Capture the cell that displays the provided text and extract its (X, Y) central coordinate. 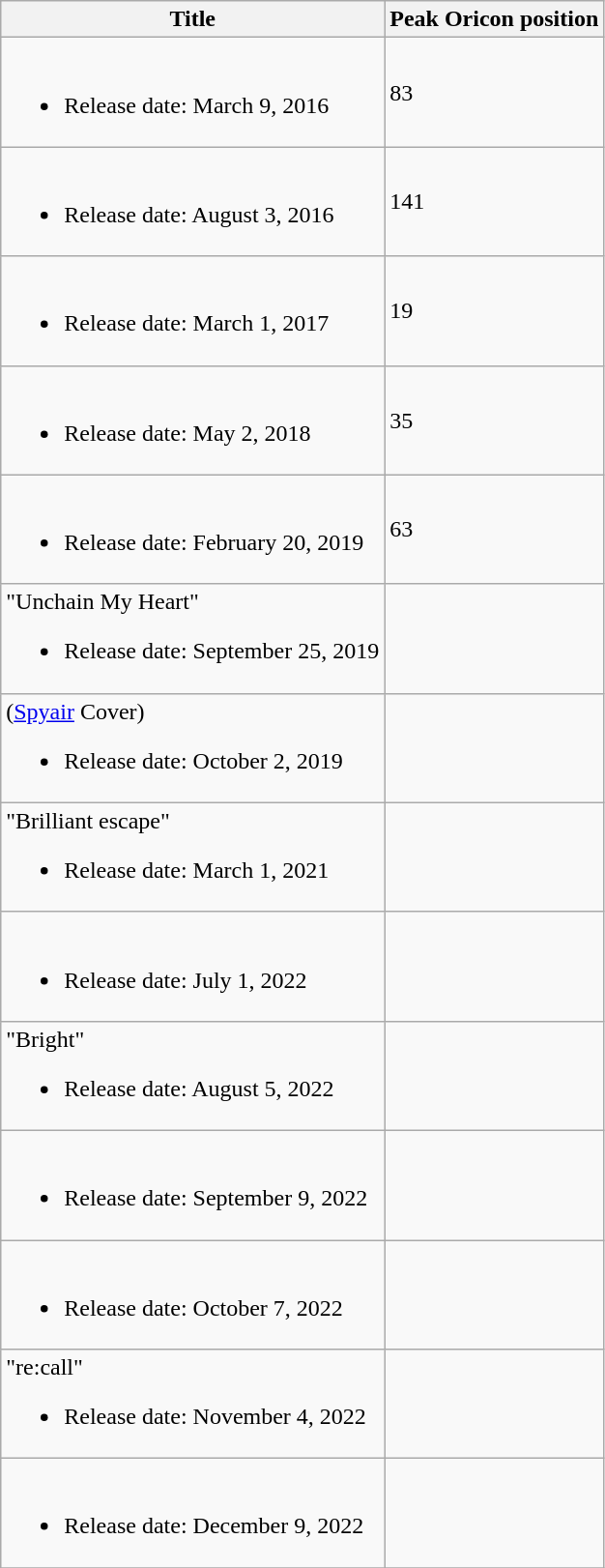
Release date: March 9, 2016 (193, 93)
"Bright"Release date: August 5, 2022 (193, 1075)
Release date: February 20, 2019 (193, 530)
Release date: December 9, 2022 (193, 1514)
(Spyair Cover)Release date: October 2, 2019 (193, 748)
Release date: July 1, 2022 (193, 967)
Release date: August 3, 2016 (193, 201)
35 (495, 420)
63 (495, 530)
19 (495, 311)
Peak Oricon position (495, 19)
83 (495, 93)
Release date: May 2, 2018 (193, 420)
Release date: September 9, 2022 (193, 1185)
Release date: March 1, 2017 (193, 311)
"re:call"Release date: November 4, 2022 (193, 1404)
Title (193, 19)
"Unchain My Heart"Release date: September 25, 2019 (193, 638)
141 (495, 201)
"Brilliant escape"Release date: March 1, 2021 (193, 857)
Release date: October 7, 2022 (193, 1293)
